Scan for the cell matching the given text and deliver its [x, y] coordinate at center. 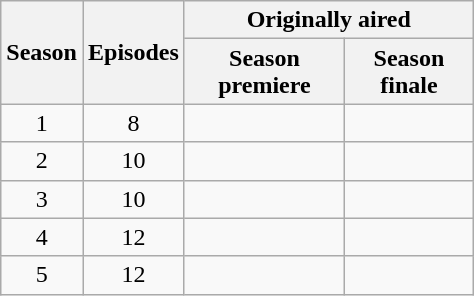
Originally aired [328, 20]
4 [42, 237]
1 [42, 123]
Season finale [410, 72]
8 [133, 123]
3 [42, 199]
Season [42, 52]
Episodes [133, 52]
5 [42, 275]
2 [42, 161]
Season premiere [264, 72]
